For the text-containing cell, return its midpoint in [x, y] coordinate format. 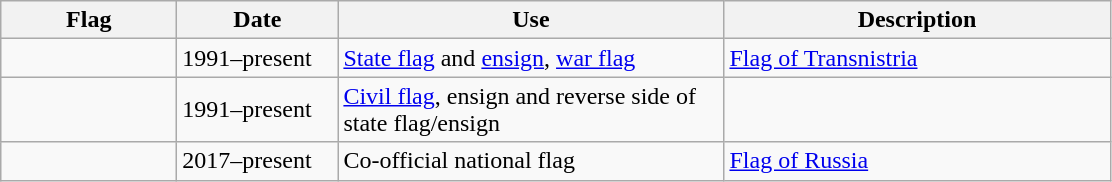
Flag of Russia [917, 161]
Co-official national flag [531, 161]
Use [531, 20]
Flag of Transnistria [917, 58]
State flag and ensign, war flag [531, 58]
2017–present [258, 161]
Flag [89, 20]
Date [258, 20]
Description [917, 20]
Civil flag, ensign and reverse side of state flag/ensign [531, 110]
